Extract the [x, y] coordinate from the center of the cell holding the provided text.  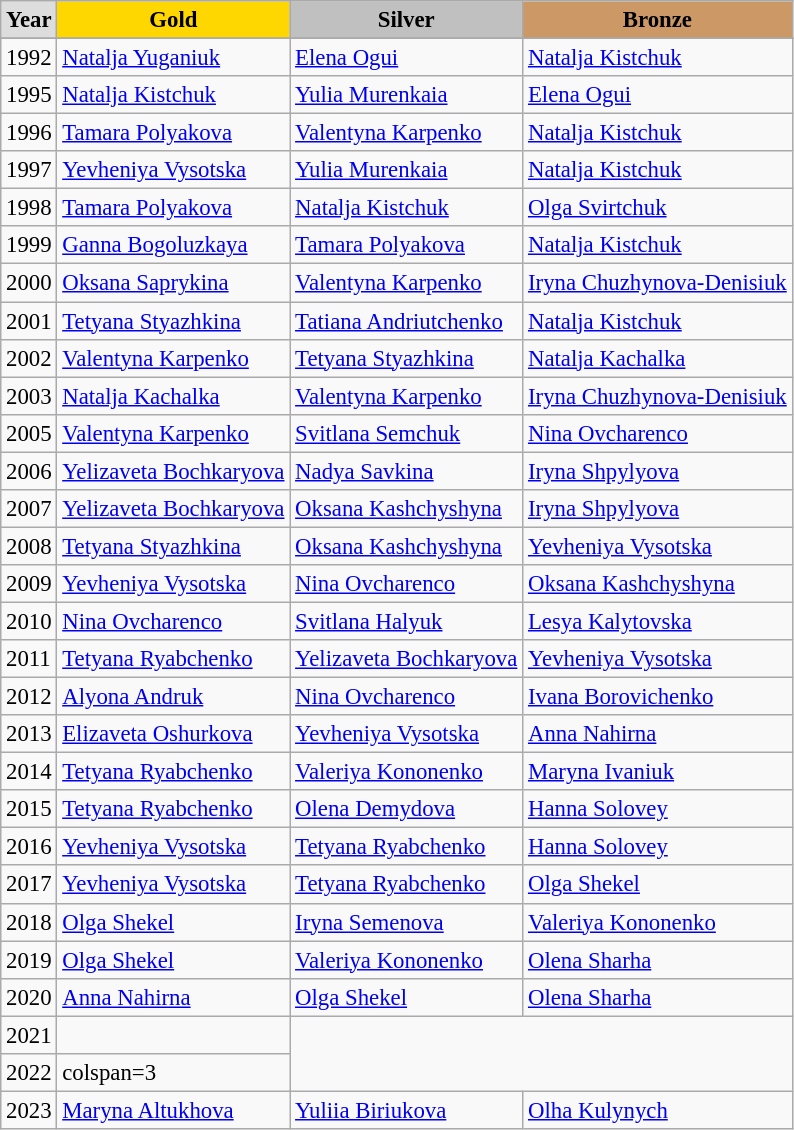
Maryna Ivaniuk [658, 772]
2009 [29, 584]
1996 [29, 133]
2015 [29, 809]
2022 [29, 1073]
1992 [29, 58]
Yuliia Biriukova [406, 1110]
1999 [29, 245]
Lesya Kalytovska [658, 621]
2002 [29, 358]
2021 [29, 1035]
Olena Demydova [406, 809]
Svitlana Halyuk [406, 621]
Tatiana Andriutchenko [406, 321]
2006 [29, 471]
1995 [29, 95]
2003 [29, 396]
2005 [29, 433]
1997 [29, 170]
Year [29, 20]
2016 [29, 847]
Elizaveta Oshurkova [174, 734]
Olga Svirtchuk [658, 208]
2012 [29, 697]
Alyona Andruk [174, 697]
2020 [29, 997]
Maryna Altukhova [174, 1110]
Oksana Saprykina [174, 283]
Gold [174, 20]
Nadya Savkina [406, 471]
Svitlana Semchuk [406, 433]
Iryna Semenova [406, 922]
2017 [29, 885]
Olha Kulynych [658, 1110]
Silver [406, 20]
2001 [29, 321]
1998 [29, 208]
2010 [29, 621]
2011 [29, 659]
2013 [29, 734]
2019 [29, 960]
2018 [29, 922]
2007 [29, 509]
Natalja Yuganiuk [174, 58]
Bronze [658, 20]
2000 [29, 283]
2023 [29, 1110]
Ganna Bogoluzkaya [174, 245]
colspan=3 [174, 1073]
2008 [29, 546]
2014 [29, 772]
Ivana Borovichenko [658, 697]
